Detect which cell encompasses the target text, then output its (X, Y) center coordinate. 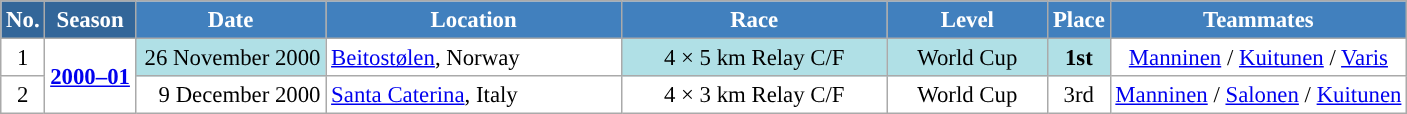
Level (968, 20)
Beitostølen, Norway (474, 58)
9 December 2000 (230, 95)
3rd (1079, 95)
No. (23, 20)
4 × 3 km Relay C/F (754, 95)
Santa Caterina, Italy (474, 95)
2 (23, 95)
Date (230, 20)
2000–01 (90, 76)
Teammates (1258, 20)
1 (23, 58)
26 November 2000 (230, 58)
Season (90, 20)
4 × 5 km Relay C/F (754, 58)
Race (754, 20)
Place (1079, 20)
Location (474, 20)
1st (1079, 58)
Manninen / Salonen / Kuitunen (1258, 95)
Manninen / Kuitunen / Varis (1258, 58)
